Search for the cell housing the specified text and yield its (X, Y) center coordinate. 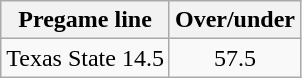
Pregame line (86, 20)
Texas State 14.5 (86, 58)
Over/under (234, 20)
57.5 (234, 58)
